Provide the (x, y) coordinate of the cell's center where the given text is located.  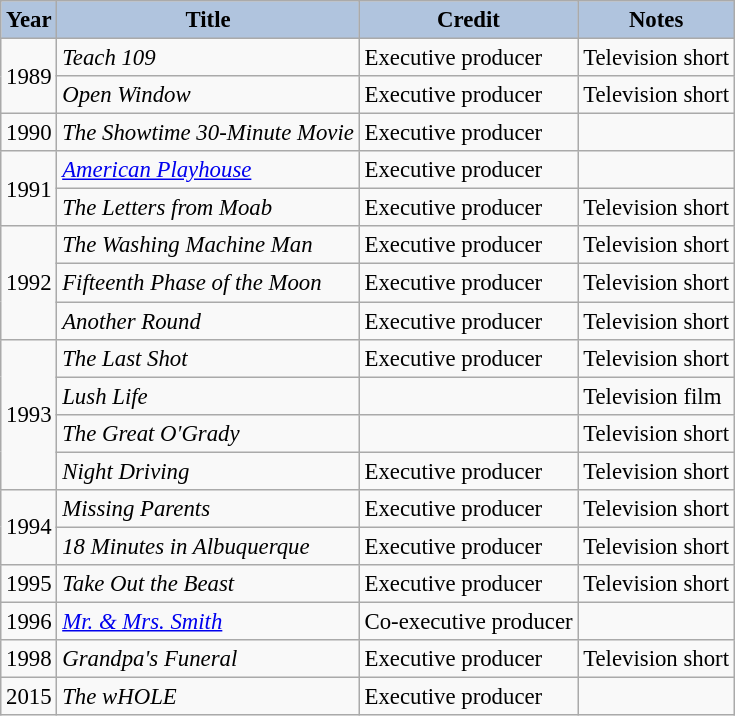
Take Out the Beast (208, 584)
Night Driving (208, 471)
Co-executive producer (468, 621)
1993 (29, 414)
Title (208, 20)
The Great O'Grady (208, 433)
Television film (656, 396)
1991 (29, 188)
1998 (29, 659)
The Last Shot (208, 358)
Credit (468, 20)
The wHOLE (208, 697)
1995 (29, 584)
2015 (29, 697)
Fifteenth Phase of the Moon (208, 283)
Missing Parents (208, 509)
1990 (29, 133)
The Letters from Moab (208, 208)
The Showtime 30-Minute Movie (208, 133)
Teach 109 (208, 58)
The Washing Machine Man (208, 245)
American Playhouse (208, 170)
Mr. & Mrs. Smith (208, 621)
1989 (29, 76)
1994 (29, 528)
Year (29, 20)
Open Window (208, 95)
18 Minutes in Albuquerque (208, 546)
1996 (29, 621)
Notes (656, 20)
1992 (29, 282)
Lush Life (208, 396)
Grandpa's Funeral (208, 659)
Another Round (208, 321)
